Identify which cell holds the provided text, then report its (X, Y) central coordinate. 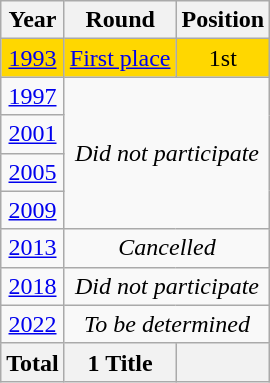
2022 (33, 324)
1993 (33, 58)
1997 (33, 96)
2013 (33, 248)
First place (120, 58)
Position (223, 20)
2009 (33, 210)
2018 (33, 286)
1st (223, 58)
1 Title (120, 362)
Cancelled (166, 248)
2005 (33, 172)
To be determined (166, 324)
Round (120, 20)
Total (33, 362)
2001 (33, 134)
Year (33, 20)
